Detect which cell encompasses the target text, then output its [X, Y] center coordinate. 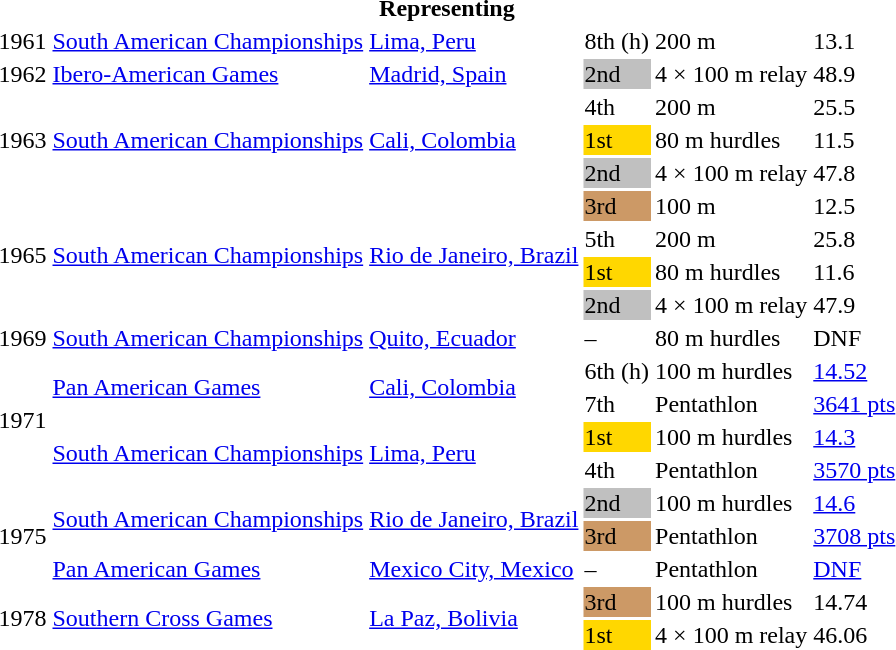
100 m [732, 206]
7th [617, 404]
Southern Cross Games [208, 618]
Madrid, Spain [474, 74]
La Paz, Bolivia [474, 618]
5th [617, 239]
Quito, Ecuador [474, 338]
Mexico City, Mexico [474, 569]
Ibero-American Games [208, 74]
8th (h) [617, 41]
6th (h) [617, 371]
